Extract the [X, Y] coordinate from the center of the cell holding the provided text.  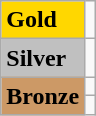
Bronze [43, 96]
Gold [43, 20]
Silver [43, 58]
